Search for the cell housing the specified text and yield its (x, y) center coordinate. 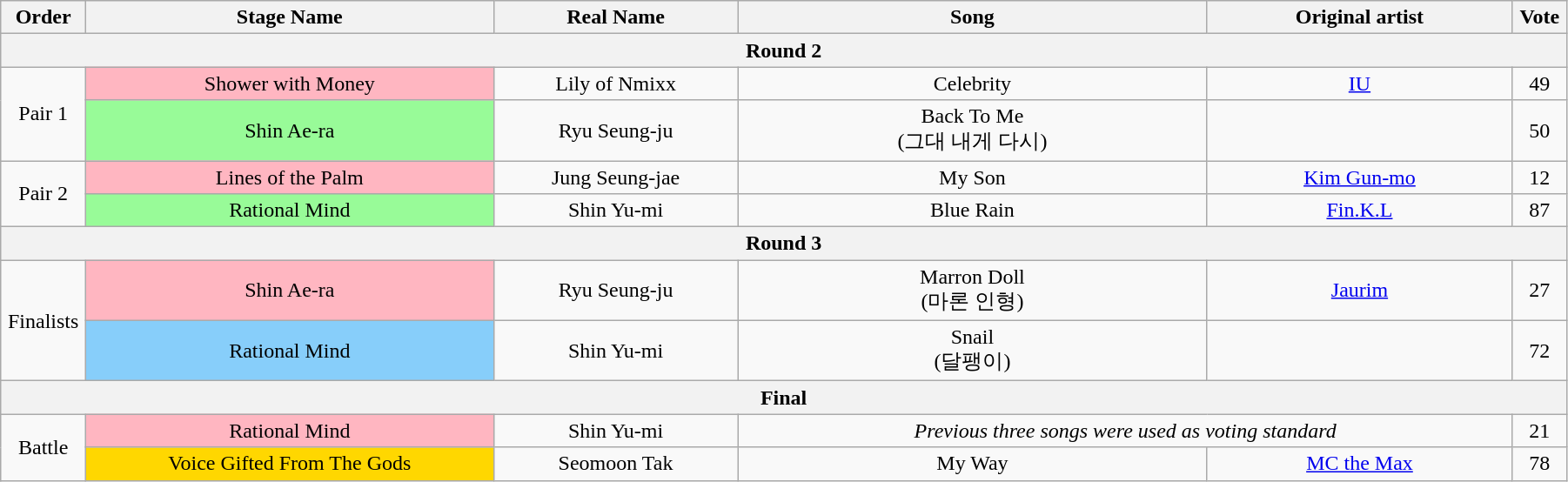
Seomoon Tak (616, 464)
Song (973, 17)
72 (1539, 351)
Previous three songs were used as voting standard (1125, 431)
Marron Doll(마론 인형) (973, 291)
Real Name (616, 17)
Lily of Nmixx (616, 84)
Pair 2 (44, 193)
78 (1539, 464)
Blue Rain (973, 211)
Shower with Money (290, 84)
My Way (973, 464)
27 (1539, 291)
12 (1539, 177)
Fin.K.L (1359, 211)
Finalists (44, 320)
My Son (973, 177)
Voice Gifted From The Gods (290, 464)
Celebrity (973, 84)
Jaurim (1359, 291)
MC the Max (1359, 464)
Order (44, 17)
Lines of the Palm (290, 177)
50 (1539, 131)
IU (1359, 84)
Battle (44, 447)
Vote (1539, 17)
49 (1539, 84)
Kim Gun-mo (1359, 177)
Snail(달팽이) (973, 351)
Stage Name (290, 17)
Original artist (1359, 17)
Round 2 (784, 50)
Back To Me(그대 내게 다시) (973, 131)
Pair 1 (44, 114)
Final (784, 398)
Round 3 (784, 244)
87 (1539, 211)
21 (1539, 431)
Jung Seung-jae (616, 177)
